From the cell containing the given text, extract its center point as [X, Y] coordinate. 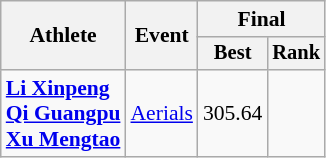
Event [161, 36]
Best [232, 54]
Li XinpengQi GuangpuXu Mengtao [64, 114]
Rank [296, 54]
Athlete [64, 36]
Aerials [161, 114]
Final [262, 19]
305.64 [232, 114]
